Determine the (x, y) coordinate at the center of the cell enclosing the given text.  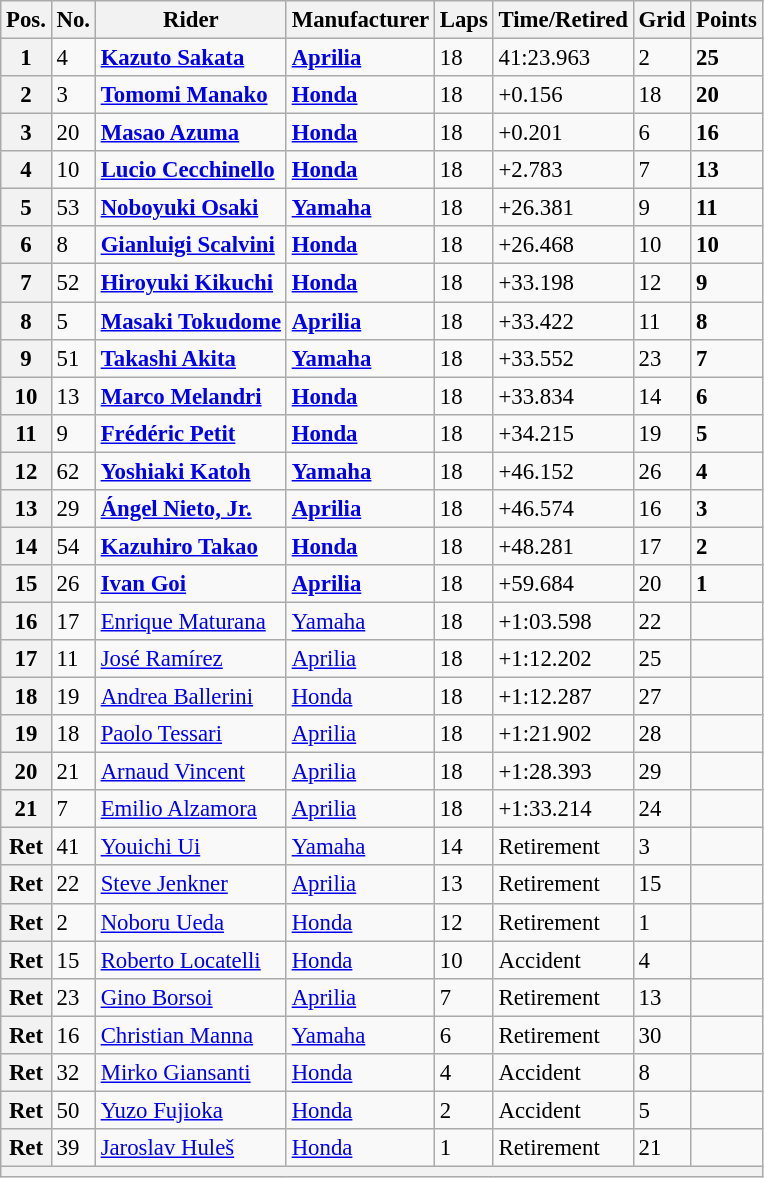
Andrea Ballerini (190, 697)
Noboyuki Osaki (190, 208)
Ivan Goi (190, 584)
Rider (190, 20)
Kazuhiro Takao (190, 546)
Pos. (26, 20)
+0.156 (563, 95)
Laps (464, 20)
24 (662, 809)
Mirko Giansanti (190, 1073)
53 (73, 208)
+33.422 (563, 321)
27 (662, 697)
Grid (662, 20)
Hiroyuki Kikuchi (190, 283)
62 (73, 471)
Noboru Ueda (190, 922)
+46.152 (563, 471)
Masaki Tokudome (190, 321)
41:23.963 (563, 58)
Yoshiaki Katoh (190, 471)
32 (73, 1073)
+33.198 (563, 283)
No. (73, 20)
Ángel Nieto, Jr. (190, 509)
+26.468 (563, 245)
+46.574 (563, 509)
Frédéric Petit (190, 433)
+34.215 (563, 433)
Kazuto Sakata (190, 58)
+59.684 (563, 584)
José Ramírez (190, 659)
Emilio Alzamora (190, 809)
+2.783 (563, 170)
+1:03.598 (563, 621)
Gino Borsoi (190, 997)
Takashi Akita (190, 358)
Manufacturer (360, 20)
Steve Jenkner (190, 885)
Youichi Ui (190, 847)
Time/Retired (563, 20)
+0.201 (563, 133)
Yuzo Fujioka (190, 1110)
+33.834 (563, 396)
41 (73, 847)
+1:33.214 (563, 809)
Tomomi Manako (190, 95)
+1:12.202 (563, 659)
Points (726, 20)
Paolo Tessari (190, 734)
39 (73, 1148)
Masao Azuma (190, 133)
Jaroslav Huleš (190, 1148)
Christian Manna (190, 1035)
+48.281 (563, 546)
+1:21.902 (563, 734)
Roberto Locatelli (190, 960)
52 (73, 283)
50 (73, 1110)
Marco Melandri (190, 396)
+1:12.287 (563, 697)
+26.381 (563, 208)
Lucio Cecchinello (190, 170)
28 (662, 734)
+33.552 (563, 358)
Enrique Maturana (190, 621)
Arnaud Vincent (190, 772)
54 (73, 546)
51 (73, 358)
Gianluigi Scalvini (190, 245)
30 (662, 1035)
+1:28.393 (563, 772)
